Detect which cell encompasses the target text, then output its [x, y] center coordinate. 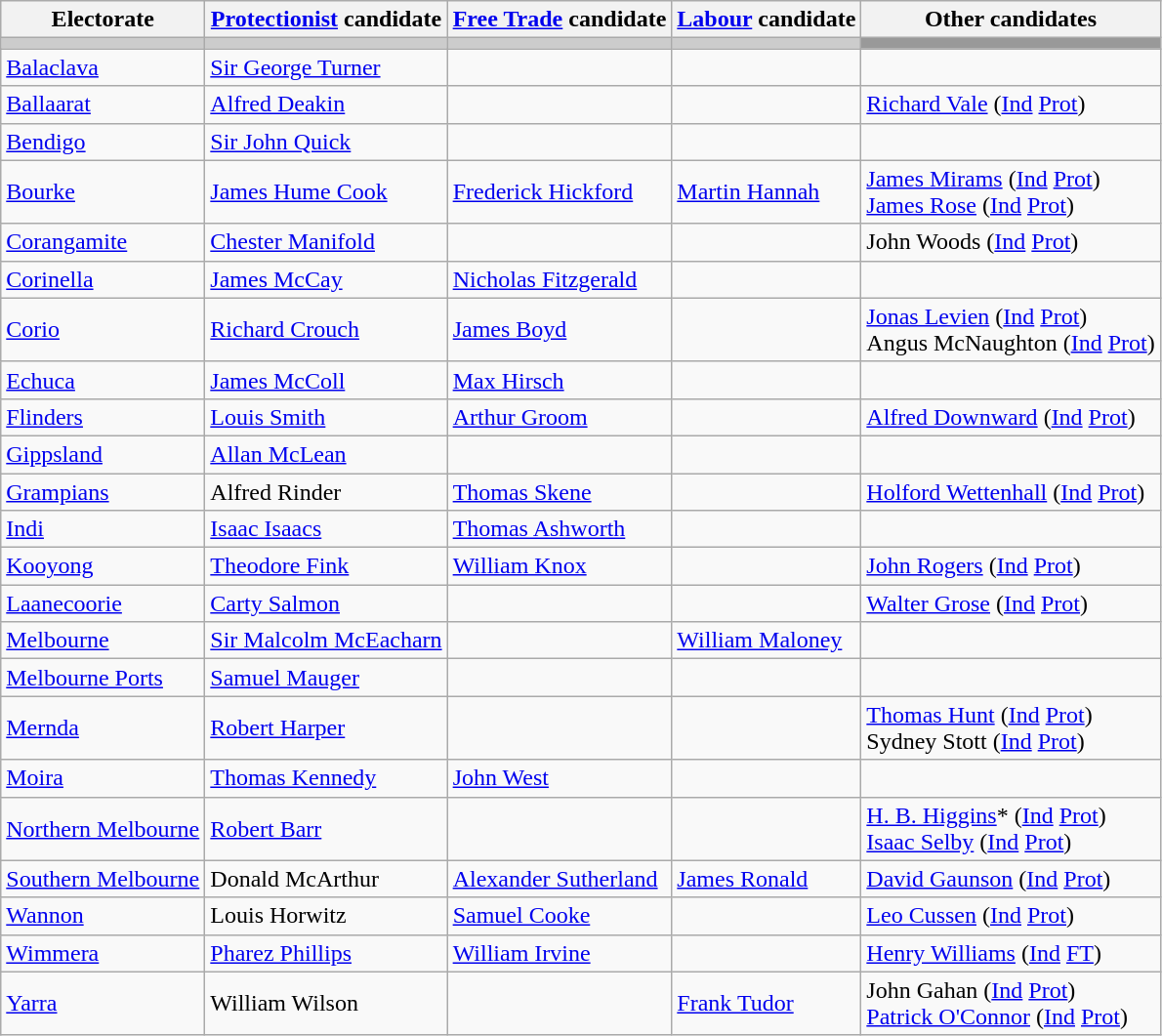
Southern Melbourne [104, 879]
Northern Melbourne [104, 828]
Corio [104, 330]
Alfred Deakin [326, 104]
Mernda [104, 728]
Alexander Sutherland [560, 879]
Other candidates [1011, 20]
Yarra [104, 1004]
Samuel Mauger [326, 678]
Gippsland [104, 454]
James Ronald [767, 879]
Wimmera [104, 953]
Frederick Hickford [560, 191]
William Maloney [767, 641]
Donald McArthur [326, 879]
Melbourne [104, 641]
Jonas Levien (Ind Prot)Angus McNaughton (Ind Prot) [1011, 330]
James Boyd [560, 330]
Flinders [104, 417]
Robert Harper [326, 728]
Richard Crouch [326, 330]
Electorate [104, 20]
Bendigo [104, 142]
Leo Cussen (Ind Prot) [1011, 916]
William Wilson [326, 1004]
Balaclava [104, 67]
Protectionist candidate [326, 20]
Louis Smith [326, 417]
Moira [104, 778]
James Mirams (Ind Prot)James Rose (Ind Prot) [1011, 191]
Ballaarat [104, 104]
Pharez Phillips [326, 953]
Chester Manifold [326, 242]
Thomas Ashworth [560, 529]
James McColl [326, 380]
James Hume Cook [326, 191]
Alfred Rinder [326, 491]
Laanecoorie [104, 603]
Thomas Kennedy [326, 778]
Henry Williams (Ind FT) [1011, 953]
Echuca [104, 380]
Max Hirsch [560, 380]
Theodore Fink [326, 566]
Thomas Hunt (Ind Prot)Sydney Stott (Ind Prot) [1011, 728]
James McCay [326, 279]
Wannon [104, 916]
Robert Barr [326, 828]
John Gahan (Ind Prot)Patrick O'Connor (Ind Prot) [1011, 1004]
William Knox [560, 566]
Thomas Skene [560, 491]
H. B. Higgins* (Ind Prot)Isaac Selby (Ind Prot) [1011, 828]
Arthur Groom [560, 417]
Allan McLean [326, 454]
Sir Malcolm McEacharn [326, 641]
Kooyong [104, 566]
Corinella [104, 279]
John Woods (Ind Prot) [1011, 242]
William Irvine [560, 953]
Holford Wettenhall (Ind Prot) [1011, 491]
Corangamite [104, 242]
Nicholas Fitzgerald [560, 279]
Grampians [104, 491]
Isaac Isaacs [326, 529]
Alfred Downward (Ind Prot) [1011, 417]
John Rogers (Ind Prot) [1011, 566]
Richard Vale (Ind Prot) [1011, 104]
Martin Hannah [767, 191]
Samuel Cooke [560, 916]
Bourke [104, 191]
Sir George Turner [326, 67]
Carty Salmon [326, 603]
Louis Horwitz [326, 916]
Free Trade candidate [560, 20]
Labour candidate [767, 20]
Indi [104, 529]
Walter Grose (Ind Prot) [1011, 603]
Sir John Quick [326, 142]
Melbourne Ports [104, 678]
David Gaunson (Ind Prot) [1011, 879]
Frank Tudor [767, 1004]
John West [560, 778]
